Return (x, y) of the center of cell containing provided text 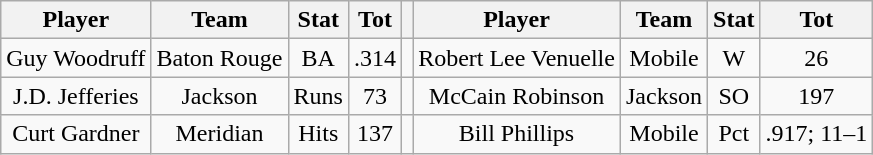
137 (374, 134)
Runs (318, 96)
73 (374, 96)
J.D. Jefferies (76, 96)
.314 (374, 58)
Robert Lee Venuelle (517, 58)
26 (816, 58)
Bill Phillips (517, 134)
Guy Woodruff (76, 58)
BA (318, 58)
.917; 11–1 (816, 134)
Meridian (220, 134)
W (734, 58)
Pct (734, 134)
Baton Rouge (220, 58)
SO (734, 96)
Curt Gardner (76, 134)
McCain Robinson (517, 96)
Hits (318, 134)
197 (816, 96)
